For the text-containing cell, return its midpoint in [x, y] coordinate format. 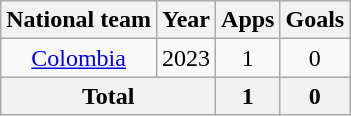
National team [79, 20]
Apps [248, 20]
Goals [315, 20]
Colombia [79, 58]
Total [108, 96]
2023 [186, 58]
Year [186, 20]
